Output the [x, y] coordinate of the center of the cell containing the given text.  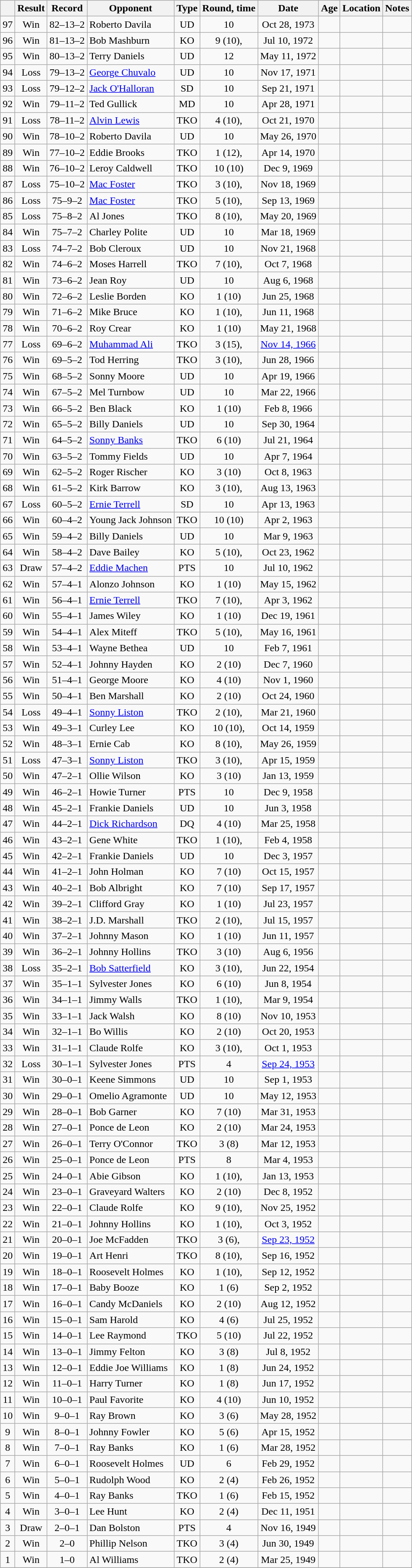
75–7–2 [67, 232]
3 (6), [229, 1240]
92 [8, 104]
53 [8, 728]
Oct 23, 1962 [288, 552]
35 [8, 1016]
30–0–1 [67, 1080]
6–0–1 [67, 1463]
Roy Crear [130, 328]
Oct 28, 1973 [288, 24]
May 21, 1968 [288, 328]
Oct 15, 1957 [288, 872]
Apr 7, 1964 [288, 456]
Sep 23, 1952 [288, 1240]
Alvin Lewis [130, 120]
Mel Turnbow [130, 392]
9–0–1 [67, 1415]
Wayne Bethea [130, 648]
78 [8, 328]
29 [8, 1112]
Jun 28, 1966 [288, 360]
Date [288, 8]
Mar 25, 1949 [288, 1560]
Roger Rischer [130, 472]
Baby Booze [130, 1288]
Sep 12, 1952 [288, 1272]
77–10–2 [67, 152]
Clifford Gray [130, 904]
75–10–2 [67, 184]
3 (6) [229, 1415]
Bob Cleroux [130, 248]
Eddie Joe Williams [130, 1368]
Apr 19, 1966 [288, 376]
73 [8, 408]
Aug 13, 1963 [288, 488]
3 [8, 1528]
Ben Marshall [130, 696]
60–5–2 [67, 504]
Jul 23, 1957 [288, 904]
May 26, 1959 [288, 744]
19–0–1 [67, 1256]
76 [8, 360]
68–5–2 [67, 376]
Jimmy Walls [130, 1000]
76–10–2 [67, 168]
22–0–1 [67, 1208]
96 [8, 40]
25 [8, 1176]
18–0–1 [67, 1272]
1–0 [67, 1560]
57–4–2 [67, 568]
Oct 3, 1952 [288, 1224]
48–3–1 [67, 744]
29–0–1 [67, 1096]
Mar 4, 1953 [288, 1160]
Graveyard Walters [130, 1192]
11–0–1 [67, 1384]
Eddie Machen [130, 568]
26 [8, 1160]
Jack O'Halloran [130, 88]
69 [8, 472]
5 (10) [229, 1336]
34 [8, 1032]
May 12, 1953 [288, 1096]
75–9–2 [67, 200]
Sep 24, 1953 [288, 1064]
64–5–2 [67, 440]
77 [8, 344]
44–2–1 [67, 824]
Apr 13, 1963 [288, 504]
Bob Mashburn [130, 40]
86 [8, 200]
73–6–2 [67, 280]
Oct 14, 1959 [288, 728]
5 (6) [229, 1431]
Nov 21, 1968 [288, 248]
Dec 3, 1957 [288, 856]
Leslie Borden [130, 296]
59–4–2 [67, 536]
Oct 20, 1953 [288, 1032]
41–2–1 [67, 872]
Eddie Brooks [130, 152]
60–4–2 [67, 520]
J.D. Marshall [130, 920]
Nov 14, 1966 [288, 344]
Oct 24, 1960 [288, 696]
Sep 21, 1971 [288, 88]
Jan 13, 1953 [288, 1176]
Phillip Nelson [130, 1544]
17 [8, 1304]
62 [8, 584]
4 (6) [229, 1320]
Jan 13, 1959 [288, 776]
40–2–1 [67, 888]
47–3–1 [67, 760]
80 [8, 296]
Alex Miteff [130, 632]
Ernie Cab [130, 744]
Rudolph Wood [130, 1479]
Nov 18, 1969 [288, 184]
Candy McDaniels [130, 1304]
2–0–1 [67, 1528]
65 [8, 536]
53–4–1 [67, 648]
Jimmy Felton [130, 1352]
30 [8, 1096]
79–12–2 [67, 88]
46 [8, 840]
Dan Bolston [130, 1528]
33 [8, 1048]
Jun 24, 1952 [288, 1368]
24 [8, 1192]
20 [8, 1256]
13 [8, 1368]
87 [8, 184]
Oct 8, 1963 [288, 472]
Mar 12, 1953 [288, 1144]
Dec 11, 1951 [288, 1512]
91 [8, 120]
79 [8, 312]
Omelio Agramonte [130, 1096]
8 (10) [229, 1016]
5 [8, 1496]
15 [8, 1336]
30–1–1 [67, 1064]
Gene White [130, 840]
68 [8, 488]
56–4–1 [67, 600]
57 [8, 664]
Ted Gullick [130, 104]
Mike Bruce [130, 312]
45–2–1 [67, 808]
Bo Willis [130, 1032]
97 [8, 24]
51–4–1 [67, 680]
Notes [397, 8]
Young Jack Johnson [130, 520]
Mar 31, 1953 [288, 1112]
Oct 1, 1953 [288, 1048]
Tommy Fields [130, 456]
65–5–2 [67, 424]
Age [329, 8]
13–0–1 [67, 1352]
57–4–1 [67, 584]
Muhammad Ali [130, 344]
84 [8, 232]
78–11–2 [67, 120]
95 [8, 56]
81 [8, 280]
Dave Bailey [130, 552]
61–5–2 [67, 488]
23 [8, 1208]
Round, time [229, 8]
John Holman [130, 872]
35–2–1 [67, 968]
3 (4) [229, 1544]
63 [8, 568]
27–0–1 [67, 1128]
61 [8, 600]
Sonny Banks [130, 440]
9 [8, 1431]
Jul 22, 1952 [288, 1336]
22 [8, 1224]
7 [8, 1463]
38 [8, 968]
49–3–1 [67, 728]
Dec 19, 1961 [288, 616]
Nov 16, 1949 [288, 1528]
79–11–2 [67, 104]
Oct 7, 1968 [288, 264]
56 [8, 680]
52 [8, 744]
Bob Albright [130, 888]
Opponent [130, 8]
44 [8, 872]
1 [8, 1560]
May 15, 1962 [288, 584]
89 [8, 152]
Tod Herring [130, 360]
23–0–1 [67, 1192]
Lee Hunt [130, 1512]
Mar 24, 1953 [288, 1128]
79–13–2 [67, 72]
70–6–2 [67, 328]
58–4–2 [67, 552]
50–4–1 [67, 696]
33–1–1 [67, 1016]
Jun 10, 1952 [288, 1400]
3 (15), [229, 344]
Feb 29, 1952 [288, 1463]
Harry Turner [130, 1384]
71–6–2 [67, 312]
May 28, 1952 [288, 1415]
24–0–1 [67, 1176]
Mar 22, 1966 [288, 392]
67–5–2 [67, 392]
39–2–1 [67, 904]
81–13–2 [67, 40]
Bob Garner [130, 1112]
41 [8, 920]
Dick Richardson [130, 824]
Record [67, 8]
58 [8, 648]
George Moore [130, 680]
32–1–1 [67, 1032]
Bob Satterfield [130, 968]
Result [31, 8]
71 [8, 440]
George Chuvalo [130, 72]
26–0–1 [67, 1144]
40 [8, 936]
Curley Lee [130, 728]
31 [8, 1080]
Joe McFadden [130, 1240]
54–4–1 [67, 632]
Jul 21, 1964 [288, 440]
2–0 [67, 1544]
14 [8, 1352]
60 [8, 616]
47–2–1 [67, 776]
Paul Favorite [130, 1400]
Jul 15, 1957 [288, 920]
Jun 11, 1957 [288, 936]
Keene Simmons [130, 1080]
Jul 25, 1952 [288, 1320]
78–10–2 [67, 136]
82–13–2 [67, 24]
67 [8, 504]
4–0–1 [67, 1496]
47 [8, 824]
3–0–1 [67, 1512]
15–0–1 [67, 1320]
James Wiley [130, 616]
12–0–1 [67, 1368]
14–0–1 [67, 1336]
Mar 9, 1963 [288, 536]
Al Williams [130, 1560]
Sep 17, 1957 [288, 888]
MD [187, 104]
25–0–1 [67, 1160]
Howie Turner [130, 792]
20–0–1 [67, 1240]
Sonny Moore [130, 376]
Dec 9, 1969 [288, 168]
Feb 8, 1966 [288, 408]
50 [8, 776]
Jun 22, 1954 [288, 968]
75–8–2 [67, 216]
37 [8, 984]
Jun 11, 1968 [288, 312]
Sep 30, 1964 [288, 424]
Dec 9, 1958 [288, 792]
Mar 25, 1958 [288, 824]
55–4–1 [67, 616]
28–0–1 [67, 1112]
May 11, 1972 [288, 56]
Feb 15, 1952 [288, 1496]
Feb 4, 1958 [288, 840]
Mar 18, 1969 [288, 232]
Terry O'Connor [130, 1144]
55 [8, 696]
Charley Polite [130, 232]
16 [8, 1320]
May 16, 1961 [288, 632]
Ollie Wilson [130, 776]
Sep 2, 1952 [288, 1288]
Feb 7, 1961 [288, 648]
4 (10), [229, 120]
28 [8, 1128]
Oct 21, 1970 [288, 120]
74 [8, 392]
54 [8, 712]
Kirk Barrow [130, 488]
Type [187, 8]
Lee Raymond [130, 1336]
Jul 10, 1962 [288, 568]
Apr 2, 1963 [288, 520]
37–2–1 [67, 936]
69–6–2 [67, 344]
2 [8, 1544]
7–0–1 [67, 1447]
Abie Gibson [130, 1176]
21 [8, 1240]
Johnny Fowler [130, 1431]
49 [8, 792]
72–6–2 [67, 296]
Jun 8, 1954 [288, 984]
36 [8, 1000]
90 [8, 136]
5–0–1 [67, 1479]
43 [8, 888]
Aug 12, 1952 [288, 1304]
Ray Brown [130, 1415]
Jul 8, 1952 [288, 1352]
93 [8, 88]
Aug 6, 1968 [288, 280]
59 [8, 632]
70 [8, 456]
Johnny Hayden [130, 664]
74–7–2 [67, 248]
Terry Daniels [130, 56]
27 [8, 1144]
16–0–1 [67, 1304]
64 [8, 552]
Apr 15, 1959 [288, 760]
Location [362, 8]
Sep 13, 1969 [288, 200]
21–0–1 [67, 1224]
10–0–1 [67, 1400]
69–5–2 [67, 360]
43–2–1 [67, 840]
11 [8, 1400]
51 [8, 760]
35–1–1 [67, 984]
49–4–1 [67, 712]
72 [8, 424]
Aug 6, 1956 [288, 952]
Mar 28, 1952 [288, 1447]
10 (10), [229, 728]
Apr 3, 1962 [288, 600]
45 [8, 856]
66 [8, 520]
Alonzo Johnson [130, 584]
Nov 17, 1971 [288, 72]
May 20, 1969 [288, 216]
Al Jones [130, 216]
17–0–1 [67, 1288]
Apr 14, 1970 [288, 152]
42 [8, 904]
Jun 25, 1968 [288, 296]
52–4–1 [67, 664]
63–5–2 [67, 456]
46–2–1 [67, 792]
Mar 9, 1954 [288, 1000]
1 (12), [229, 152]
Nov 10, 1953 [288, 1016]
19 [8, 1272]
Sam Harold [130, 1320]
88 [8, 168]
Apr 28, 1971 [288, 104]
May 26, 1970 [288, 136]
Sep 16, 1952 [288, 1256]
Leroy Caldwell [130, 168]
42–2–1 [67, 856]
62–5–2 [67, 472]
75 [8, 376]
Ben Black [130, 408]
Jack Walsh [130, 1016]
38–2–1 [67, 920]
74–6–2 [67, 264]
18 [8, 1288]
Feb 26, 1952 [288, 1479]
80–13–2 [67, 56]
36–2–1 [67, 952]
48 [8, 808]
Jun 30, 1949 [288, 1544]
Mar 21, 1960 [288, 712]
66–5–2 [67, 408]
DQ [187, 824]
31–1–1 [67, 1048]
Art Henri [130, 1256]
Sep 1, 1953 [288, 1080]
Jun 3, 1958 [288, 808]
83 [8, 248]
Nov 1, 1960 [288, 680]
39 [8, 952]
34–1–1 [67, 1000]
Jean Roy [130, 280]
Nov 25, 1952 [288, 1208]
8–0–1 [67, 1431]
32 [8, 1064]
Dec 7, 1960 [288, 664]
85 [8, 216]
Johnny Mason [130, 936]
Jul 10, 1972 [288, 40]
Apr 15, 1952 [288, 1431]
Jun 17, 1952 [288, 1384]
94 [8, 72]
Moses Harrell [130, 264]
82 [8, 264]
Dec 8, 1952 [288, 1192]
